Find where the given text appears and provide that cell's center as [X, Y] coordinate. 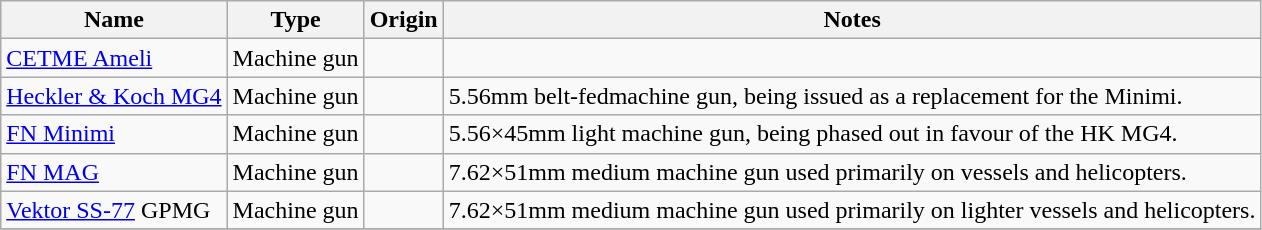
7.62×51mm medium machine gun used primarily on vessels and helicopters. [852, 172]
Type [296, 20]
CETME Ameli [114, 58]
Notes [852, 20]
FN Minimi [114, 134]
Vektor SS-77 GPMG [114, 210]
7.62×51mm medium machine gun used primarily on lighter vessels and helicopters. [852, 210]
Heckler & Koch MG4 [114, 96]
5.56mm belt-fedmachine gun, being issued as a replacement for the Minimi. [852, 96]
Name [114, 20]
Origin [404, 20]
FN MAG [114, 172]
5.56×45mm light machine gun, being phased out in favour of the HK MG4. [852, 134]
